Identify which cell holds the provided text, then report its (X, Y) central coordinate. 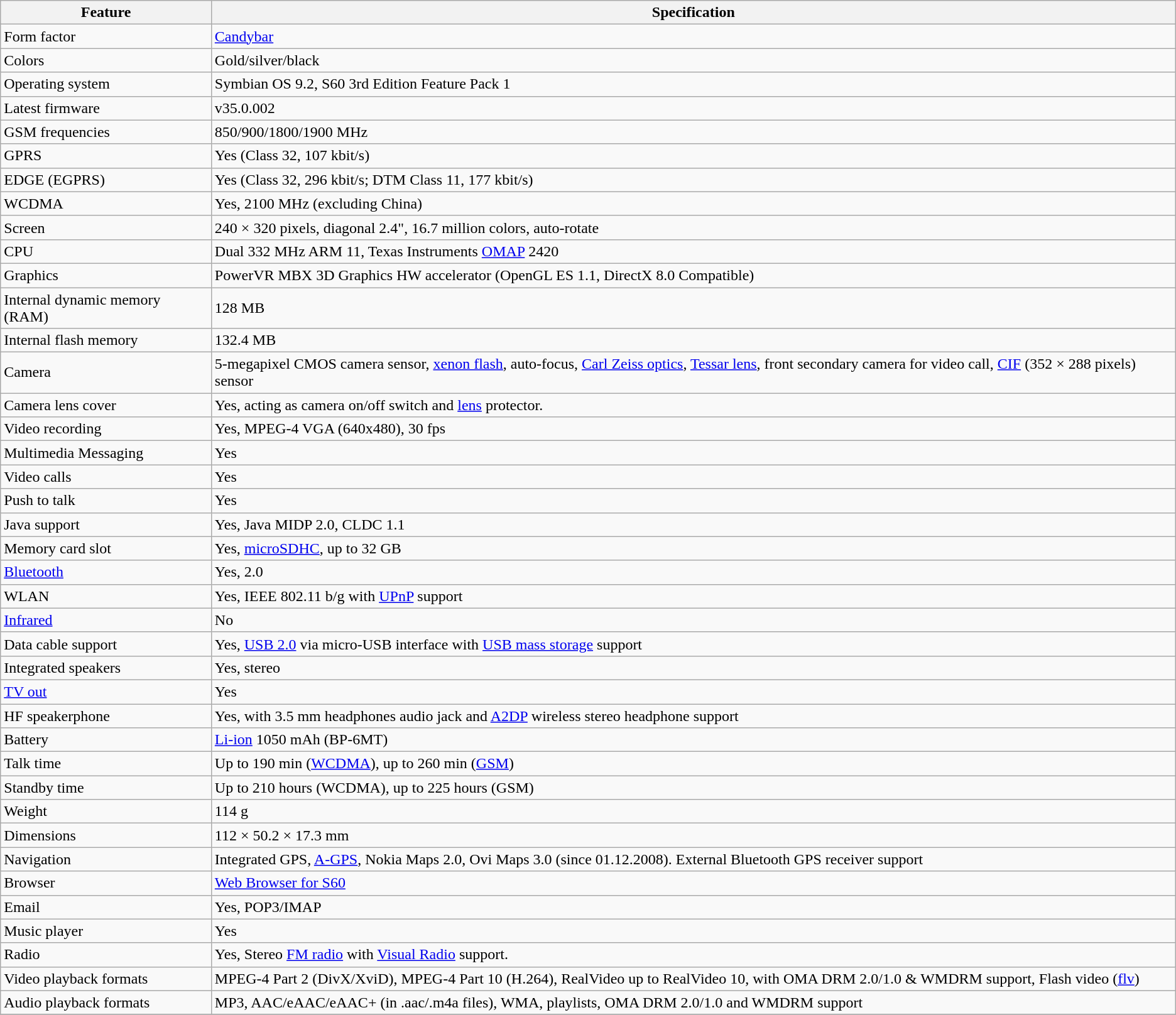
Bluetooth (106, 572)
Specification (694, 13)
PowerVR MBX 3D Graphics HW accelerator (OpenGL ES 1.1, DirectX 8.0 Compatible) (694, 275)
Standby time (106, 788)
Yes, 2100 MHz (excluding China) (694, 204)
Form factor (106, 36)
Video recording (106, 429)
114 g (694, 811)
Music player (106, 931)
Camera lens cover (106, 405)
Yes, 2.0 (694, 572)
Integrated GPS, A-GPS, Nokia Maps 2.0, Ovi Maps 3.0 (since 01.12.2008). External Bluetooth GPS receiver support (694, 859)
Data cable support (106, 644)
128 MB (694, 308)
Latest firmware (106, 108)
Li-ion 1050 mAh (BP-6MT) (694, 740)
Video calls (106, 477)
Multimedia Messaging (106, 453)
Internal dynamic memory (RAM) (106, 308)
Dimensions (106, 835)
HF speakerphone (106, 715)
Up to 210 hours (WCDMA), up to 225 hours (GSM) (694, 788)
Weight (106, 811)
Operating system (106, 84)
Camera (106, 373)
Yes, POP3/IMAP (694, 907)
Video playback formats (106, 979)
Yes (Class 32, 107 kbit/s) (694, 156)
No (694, 620)
Java support (106, 524)
112 × 50.2 × 17.3 mm (694, 835)
Email (106, 907)
EDGE (EGPRS) (106, 180)
Yes, stereo (694, 668)
Infrared (106, 620)
Colors (106, 60)
850/900/1800/1900 MHz (694, 132)
Yes, with 3.5 mm headphones audio jack and A2DP wireless stereo headphone support (694, 715)
Integrated speakers (106, 668)
CPU (106, 251)
Yes, Stereo FM radio with Visual Radio support. (694, 955)
Audio playback formats (106, 1002)
Symbian OS 9.2, S60 3rd Edition Feature Pack 1 (694, 84)
Battery (106, 740)
Radio (106, 955)
Yes, acting as camera on/off switch and lens protector. (694, 405)
Graphics (106, 275)
Internal flash memory (106, 340)
Yes, IEEE 802.11 b/g with UPnP support (694, 596)
Dual 332 MHz ARM 11, Texas Instruments OMAP 2420 (694, 251)
Yes, USB 2.0 via micro-USB interface with USB mass storage support (694, 644)
Yes, microSDHC, up to 32 GB (694, 548)
Web Browser for S60 (694, 883)
GPRS (106, 156)
WCDMA (106, 204)
v35.0.002 (694, 108)
240 × 320 pixels, diagonal 2.4", 16.7 million colors, auto-rotate (694, 227)
Talk time (106, 764)
Navigation (106, 859)
Gold/silver/black (694, 60)
Yes, Java MIDP 2.0, CLDC 1.1 (694, 524)
TV out (106, 692)
MPEG-4 Part 2 (DivX/XviD), MPEG-4 Part 10 (H.264), RealVideo up to RealVideo 10, with OMA DRM 2.0/1.0 & WMDRM support, Flash video (flv) (694, 979)
Yes (Class 32, 296 kbit/s; DTM Class 11, 177 kbit/s) (694, 180)
WLAN (106, 596)
GSM frequencies (106, 132)
Memory card slot (106, 548)
Yes, MPEG-4 VGA (640x480), 30 fps (694, 429)
Candybar (694, 36)
Push to talk (106, 501)
Feature (106, 13)
MP3, AAC/eAAC/eAAC+ (in .aac/.m4a files), WMA, playlists, OMA DRM 2.0/1.0 and WMDRM support (694, 1002)
Browser (106, 883)
132.4 MB (694, 340)
Screen (106, 227)
Up to 190 min (WCDMA), up to 260 min (GSM) (694, 764)
